For the text-containing cell, return its midpoint in (x, y) coordinate format. 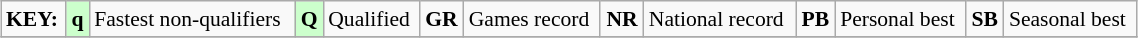
GR (442, 19)
Qualified (371, 19)
Personal best (900, 19)
National record (720, 19)
Games record (532, 19)
NR (622, 19)
SB (985, 19)
KEY: (34, 19)
Q (309, 19)
PB (816, 19)
Fastest non-qualifiers (192, 19)
Seasonal best (1070, 19)
q (78, 19)
